Identify which cell holds the provided text, then report its (x, y) central coordinate. 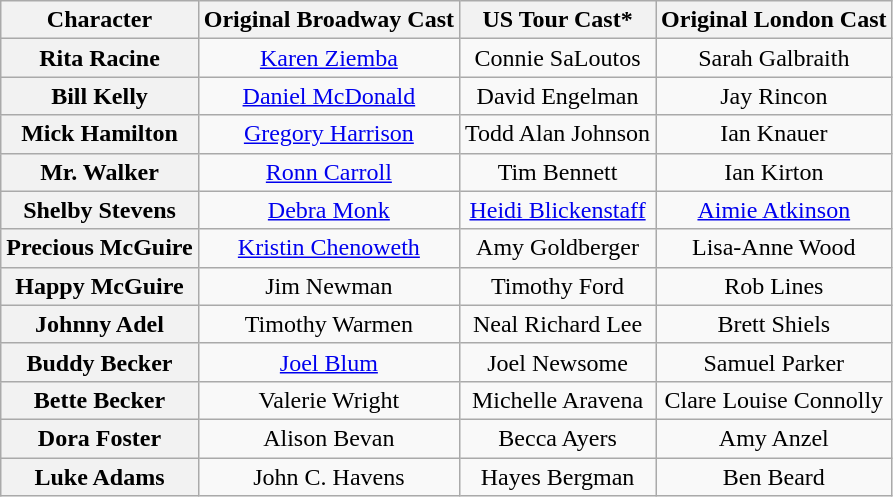
Shelby Stevens (100, 210)
Heidi Blickenstaff (558, 210)
Timothy Ford (558, 286)
Luke Adams (100, 477)
Dora Foster (100, 438)
Todd Alan Johnson (558, 134)
Debra Monk (328, 210)
Ian Kirton (774, 172)
Original London Cast (774, 20)
Original Broadway Cast (328, 20)
Aimie Atkinson (774, 210)
Samuel Parker (774, 362)
Ben Beard (774, 477)
Lisa-Anne Wood (774, 248)
Karen Ziemba (328, 58)
Timothy Warmen (328, 324)
Sarah Galbraith (774, 58)
Connie SaLoutos (558, 58)
Character (100, 20)
Daniel McDonald (328, 96)
Michelle Aravena (558, 400)
Bill Kelly (100, 96)
Neal Richard Lee (558, 324)
Rita Racine (100, 58)
Ian Knauer (774, 134)
Buddy Becker (100, 362)
Joel Newsome (558, 362)
Ronn Carroll (328, 172)
Joel Blum (328, 362)
Valerie Wright (328, 400)
Jay Rincon (774, 96)
US Tour Cast* (558, 20)
Tim Bennett (558, 172)
Amy Goldberger (558, 248)
John C. Havens (328, 477)
Mr. Walker (100, 172)
Alison Bevan (328, 438)
Clare Louise Connolly (774, 400)
Hayes Bergman (558, 477)
Gregory Harrison (328, 134)
Brett Shiels (774, 324)
Jim Newman (328, 286)
Johnny Adel (100, 324)
Precious McGuire (100, 248)
David Engelman (558, 96)
Amy Anzel (774, 438)
Mick Hamilton (100, 134)
Happy McGuire (100, 286)
Rob Lines (774, 286)
Kristin Chenoweth (328, 248)
Becca Ayers (558, 438)
Bette Becker (100, 400)
